Scan for the cell matching the given text and deliver its [X, Y] coordinate at center. 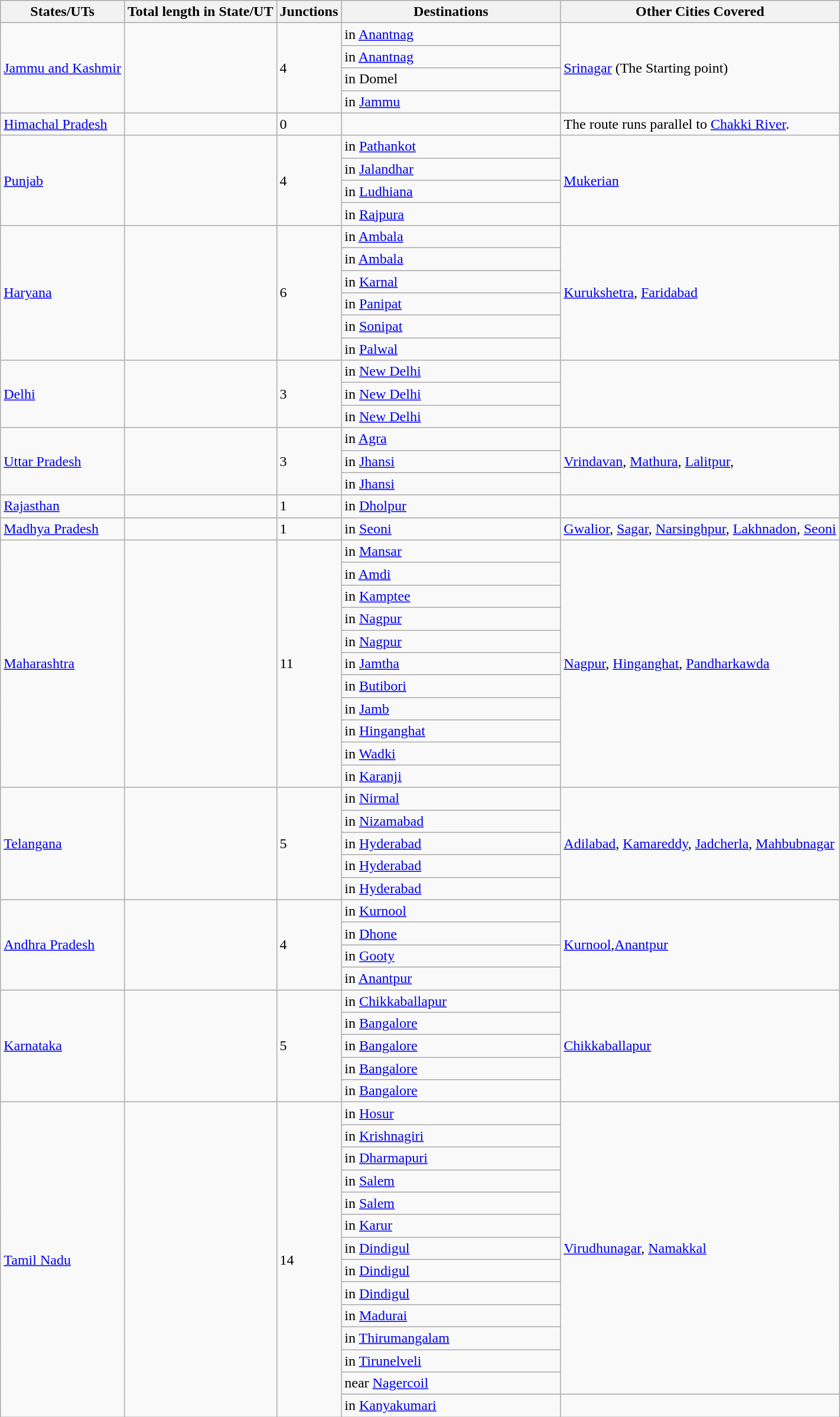
States/UTs [63, 12]
in Kanyakumari [451, 1406]
Haryana [63, 292]
Other Cities Covered [700, 12]
Delhi [63, 394]
in Seoni [451, 529]
in Jamb [451, 709]
Junctions [309, 12]
in Nirmal [451, 799]
Rajasthan [63, 506]
in Nizamabad [451, 821]
Punjab [63, 180]
in Tirunelveli [451, 1360]
in Wadki [451, 754]
in Butibori [451, 686]
in Chikkaballapur [451, 1001]
6 [309, 292]
in Rajpura [451, 214]
in Karnal [451, 282]
in Palwal [451, 349]
in Hosur [451, 1113]
Destinations [451, 12]
in Dharmapuri [451, 1158]
Madhya Pradesh [63, 529]
Maharashtra [63, 664]
Virudhunagar, Namakkal [700, 1249]
Karnataka [63, 1046]
in Jamtha [451, 664]
Srinagar (The Starting point) [700, 68]
Andhra Pradesh [63, 944]
in Domel [451, 79]
Total length in State/UT [200, 12]
in Mansar [451, 551]
Jammu and Kashmir [63, 68]
in Dholpur [451, 506]
in Ludhiana [451, 191]
in Pathankot [451, 146]
Gwalior, Sagar, Narsinghpur, Lakhnadon, Seoni [700, 529]
Adilabad, Kamareddy, Jadcherla, Mahbubnagar [700, 843]
Uttar Pradesh [63, 461]
in Karur [451, 1226]
in Kurnool [451, 911]
Nagpur, Hinganghat, Pandharkawda [700, 664]
near Nagercoil [451, 1383]
0 [309, 124]
in Kamptee [451, 596]
in Jammu [451, 102]
in Karanji [451, 776]
in Agra [451, 439]
in Amdi [451, 574]
Kurnool,Anantpur [700, 944]
in Hinganghat [451, 731]
Himachal Pradesh [63, 124]
in Panipat [451, 304]
in Anantpur [451, 978]
11 [309, 664]
Kurukshetra, Faridabad [700, 292]
The route runs parallel to Chakki River. [700, 124]
in Dhone [451, 933]
Telangana [63, 843]
in Krishnagiri [451, 1136]
14 [309, 1259]
in Sonipat [451, 327]
Mukerian [700, 180]
in Thirumangalam [451, 1338]
in Gooty [451, 956]
Chikkaballapur [700, 1046]
Tamil Nadu [63, 1259]
in Madurai [451, 1315]
Vrindavan, Mathura, Lalitpur, [700, 461]
in Jalandhar [451, 169]
